Pinpoint the cell where the given text exists, returning its [X, Y] midpoint coordinate. 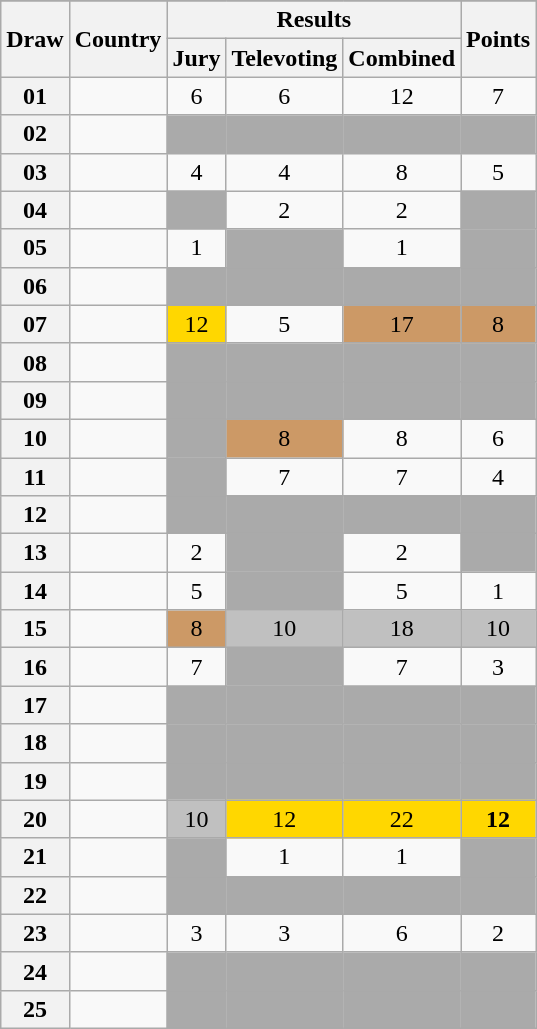
Country [118, 39]
20 [35, 819]
01 [35, 96]
04 [35, 210]
Combined [402, 58]
Points [498, 39]
25 [35, 1009]
Televoting [284, 58]
15 [35, 629]
16 [35, 667]
Draw [35, 39]
08 [35, 362]
19 [35, 781]
02 [35, 134]
03 [35, 172]
24 [35, 971]
09 [35, 400]
13 [35, 553]
Jury [196, 58]
05 [35, 248]
06 [35, 286]
11 [35, 477]
14 [35, 591]
21 [35, 857]
07 [35, 324]
23 [35, 933]
Results [314, 20]
